Scan for the cell matching the given text and deliver its (x, y) coordinate at center. 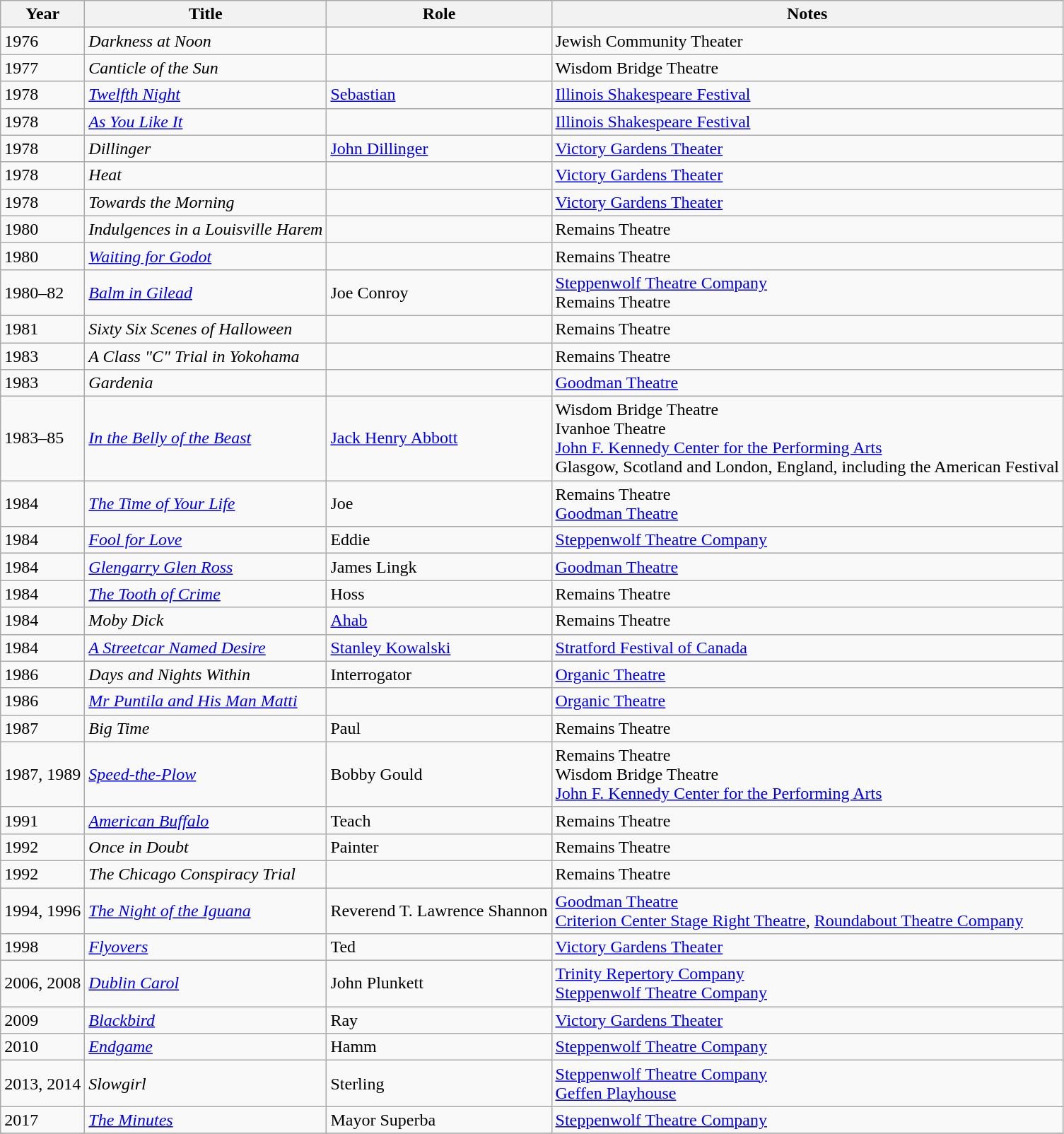
Dublin Carol (206, 984)
The Minutes (206, 1120)
Title (206, 14)
Ted (439, 947)
2010 (42, 1047)
Balm in Gilead (206, 293)
Sterling (439, 1083)
Gardenia (206, 383)
2017 (42, 1120)
Glengarry Glen Ross (206, 567)
Remains TheatreGoodman Theatre (807, 503)
Eddie (439, 540)
Sixty Six Scenes of Halloween (206, 329)
John Plunkett (439, 984)
1991 (42, 820)
Fool for Love (206, 540)
Towards the Morning (206, 202)
Teach (439, 820)
The Night of the Iguana (206, 911)
Wisdom Bridge Theatre (807, 68)
1987, 1989 (42, 774)
The Tooth of Crime (206, 594)
1994, 1996 (42, 911)
Days and Nights Within (206, 674)
Steppenwolf Theatre CompanyRemains Theatre (807, 293)
1980–82 (42, 293)
Dillinger (206, 148)
As You Like It (206, 122)
Canticle of the Sun (206, 68)
Endgame (206, 1047)
Blackbird (206, 1020)
A Streetcar Named Desire (206, 648)
Once in Doubt (206, 847)
Ahab (439, 621)
Sebastian (439, 95)
Waiting for Godot (206, 256)
Speed-the-Plow (206, 774)
Hamm (439, 1047)
1976 (42, 41)
Heat (206, 175)
Joe (439, 503)
Jewish Community Theater (807, 41)
American Buffalo (206, 820)
Darkness at Noon (206, 41)
Flyovers (206, 947)
Stanley Kowalski (439, 648)
Mayor Superba (439, 1120)
Indulgences in a Louisville Harem (206, 229)
Trinity Repertory CompanySteppenwolf Theatre Company (807, 984)
Reverend T. Lawrence Shannon (439, 911)
Ray (439, 1020)
Moby Dick (206, 621)
Jack Henry Abbott (439, 438)
James Lingk (439, 567)
The Time of Your Life (206, 503)
2009 (42, 1020)
Twelfth Night (206, 95)
1998 (42, 947)
Steppenwolf Theatre CompanyGeffen Playhouse (807, 1083)
1981 (42, 329)
The Chicago Conspiracy Trial (206, 874)
2013, 2014 (42, 1083)
1983–85 (42, 438)
1987 (42, 728)
Hoss (439, 594)
1977 (42, 68)
Joe Conroy (439, 293)
Interrogator (439, 674)
Slowgirl (206, 1083)
Big Time (206, 728)
Role (439, 14)
Year (42, 14)
Mr Puntila and His Man Matti (206, 701)
In the Belly of the Beast (206, 438)
John Dillinger (439, 148)
Goodman TheatreCriterion Center Stage Right Theatre, Roundabout Theatre Company (807, 911)
Notes (807, 14)
Remains TheatreWisdom Bridge TheatreJohn F. Kennedy Center for the Performing Arts (807, 774)
2006, 2008 (42, 984)
Stratford Festival of Canada (807, 648)
Bobby Gould (439, 774)
Painter (439, 847)
Paul (439, 728)
A Class "C" Trial in Yokohama (206, 356)
